Identify which cell holds the provided text, then report its [x, y] central coordinate. 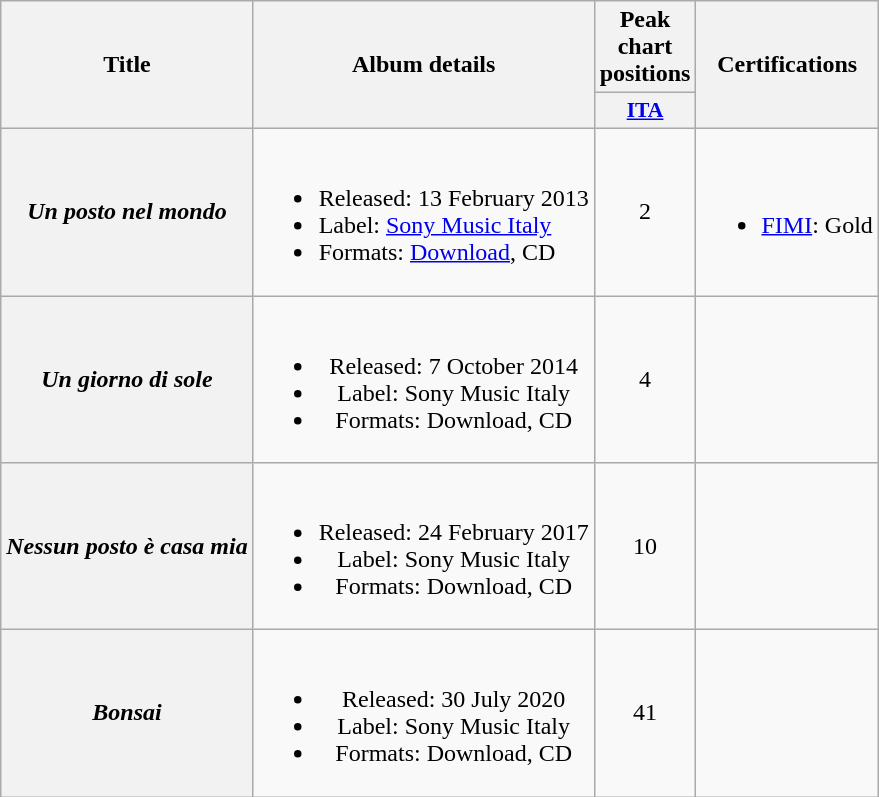
Un giorno di sole [127, 380]
Peak chart positions [645, 47]
Un posto nel mondo [127, 212]
4 [645, 380]
2 [645, 212]
41 [645, 714]
Released: 30 July 2020Label: Sony Music ItalyFormats: Download, CD [424, 714]
Released: 7 October 2014Label: Sony Music ItalyFormats: Download, CD [424, 380]
FIMI: Gold [787, 212]
ITA [645, 111]
Title [127, 65]
10 [645, 546]
Released: 13 February 2013Label: Sony Music ItalyFormats: Download, CD [424, 212]
Certifications [787, 65]
Released: 24 February 2017Label: Sony Music ItalyFormats: Download, CD [424, 546]
Album details [424, 65]
Bonsai [127, 714]
Nessun posto è casa mia [127, 546]
